Find where the given text appears and provide that cell's center as (X, Y) coordinate. 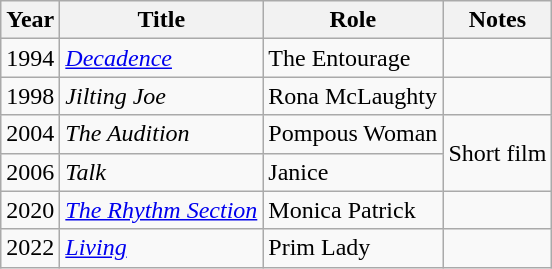
Title (162, 20)
The Entourage (353, 58)
2022 (30, 248)
1998 (30, 96)
2020 (30, 210)
Janice (353, 172)
1994 (30, 58)
Role (353, 20)
2004 (30, 134)
2006 (30, 172)
Monica Patrick (353, 210)
Short film (498, 153)
Living (162, 248)
Decadence (162, 58)
The Rhythm Section (162, 210)
Jilting Joe (162, 96)
Notes (498, 20)
Prim Lady (353, 248)
Talk (162, 172)
Year (30, 20)
Rona McLaughty (353, 96)
Pompous Woman (353, 134)
The Audition (162, 134)
